Locate the cell with the specified text and output its [x, y] center coordinate. 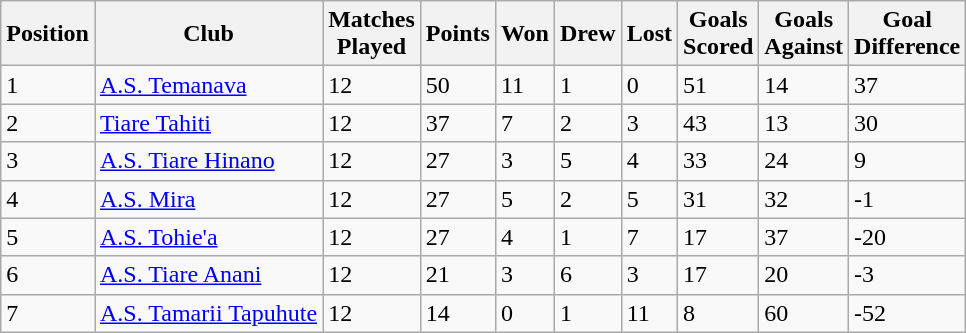
8 [718, 313]
13 [804, 123]
32 [804, 199]
-1 [908, 199]
MatchesPlayed [372, 34]
Lost [649, 34]
Position [48, 34]
9 [908, 161]
60 [804, 313]
21 [458, 275]
-3 [908, 275]
Points [458, 34]
GoalsAgainst [804, 34]
Drew [588, 34]
A.S. Tamarii Tapuhute [208, 313]
A.S. Mira [208, 199]
33 [718, 161]
Won [524, 34]
Tiare Tahiti [208, 123]
-52 [908, 313]
-20 [908, 237]
51 [718, 85]
24 [804, 161]
A.S. Temanava [208, 85]
50 [458, 85]
GoalsScored [718, 34]
GoalDifference [908, 34]
A.S. Tiare Anani [208, 275]
A.S. Tiare Hinano [208, 161]
30 [908, 123]
20 [804, 275]
A.S. Tohie'a [208, 237]
Club [208, 34]
43 [718, 123]
31 [718, 199]
